Detect which cell encompasses the target text, then output its (x, y) center coordinate. 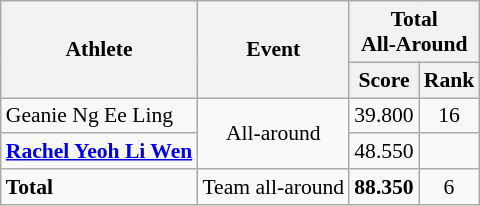
Event (273, 50)
Rank (450, 80)
39.800 (384, 116)
6 (450, 187)
16 (450, 116)
Team all-around (273, 187)
Total (100, 187)
Score (384, 80)
Rachel Yeoh Li Wen (100, 152)
TotalAll-Around (414, 32)
All-around (273, 134)
Geanie Ng Ee Ling (100, 116)
48.550 (384, 152)
Athlete (100, 50)
88.350 (384, 187)
